Output the [X, Y] coordinate of the center of the cell containing the given text.  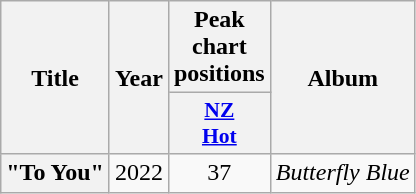
Title [56, 78]
NZHot [219, 124]
37 [219, 173]
Year [138, 78]
Album [342, 78]
Butterfly Blue [342, 173]
2022 [138, 173]
"To You" [56, 173]
Peak chart positions [219, 47]
